Identify which cell holds the provided text, then report its (X, Y) central coordinate. 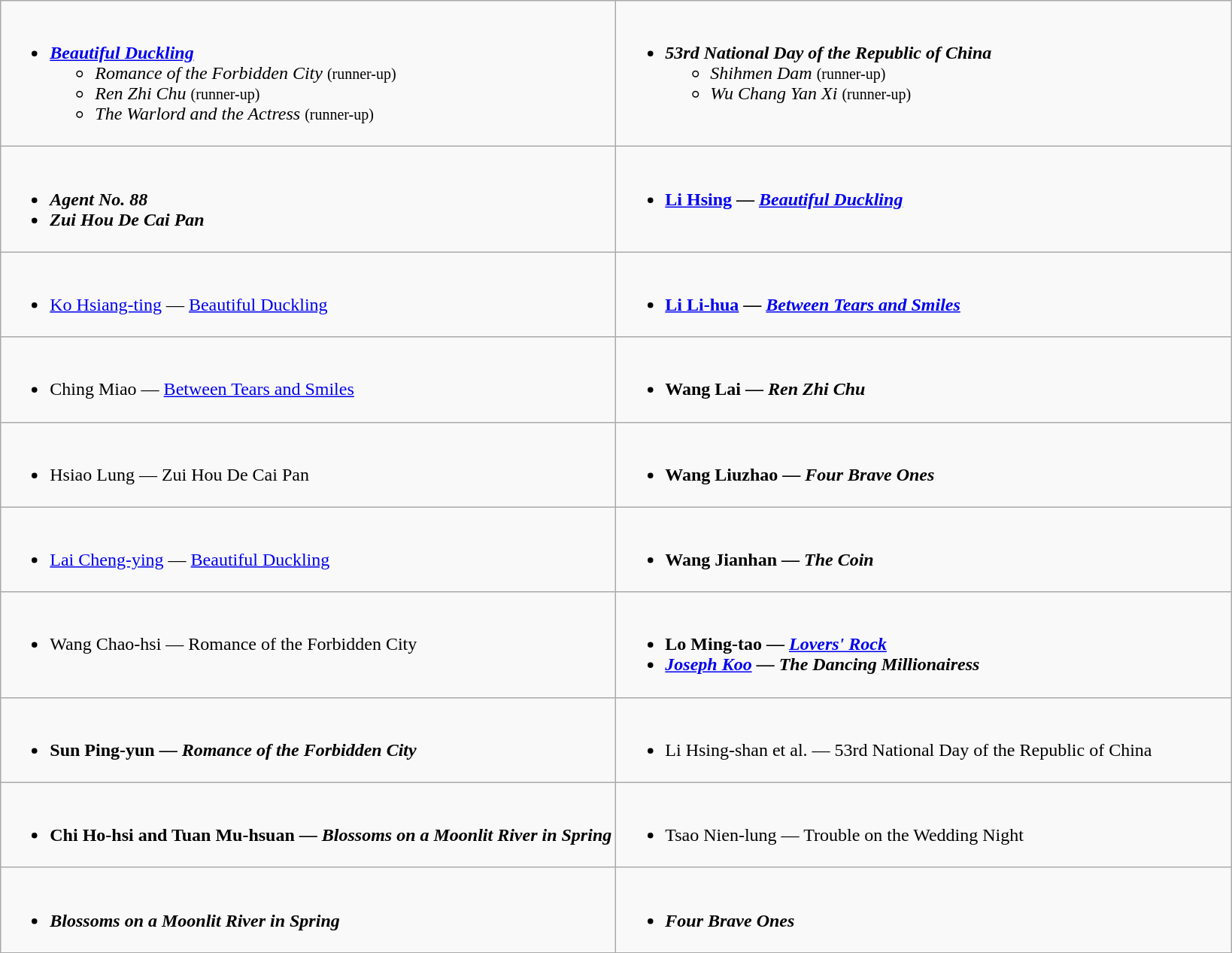
Wang Jianhan — The Coin (924, 549)
Hsiao Lung — Zui Hou De Cai Pan (308, 465)
Lai Cheng-ying — Beautiful Duckling (308, 549)
Wang Chao-hsi — Romance of the Forbidden City (308, 645)
Li Li-hua — Between Tears and Smiles (924, 295)
Wang Liuzhao — Four Brave Ones (924, 465)
Blossoms on a Moonlit River in Spring (308, 910)
Ching Miao — Between Tears and Smiles (308, 379)
Sun Ping-yun — Romance of the Forbidden City (308, 740)
Beautiful DucklingRomance of the Forbidden City (runner-up)Ren Zhi Chu (runner-up)The Warlord and the Actress (runner-up) (308, 74)
53rd National Day of the Republic of ChinaShihmen Dam (runner-up)Wu Chang Yan Xi (runner-up) (924, 74)
Lo Ming-tao — Lovers' RockJoseph Koo — The Dancing Millionairess (924, 645)
Chi Ho-hsi and Tuan Mu-hsuan — Blossoms on a Moonlit River in Spring (308, 824)
Agent No. 88Zui Hou De Cai Pan (308, 199)
Ko Hsiang-ting — Beautiful Duckling (308, 295)
Li Hsing-shan et al. — 53rd National Day of the Republic of China (924, 740)
Four Brave Ones (924, 910)
Li Hsing — Beautiful Duckling (924, 199)
Wang Lai — Ren Zhi Chu (924, 379)
Tsao Nien-lung — Trouble on the Wedding Night (924, 824)
